Capture the cell that displays the provided text and extract its (X, Y) central coordinate. 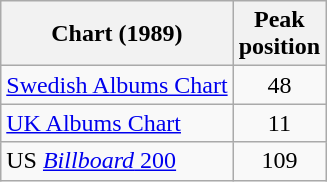
US Billboard 200 (117, 161)
109 (279, 161)
Chart (1989) (117, 34)
Swedish Albums Chart (117, 85)
Peakposition (279, 34)
11 (279, 123)
48 (279, 85)
UK Albums Chart (117, 123)
